For the text-containing cell, return its midpoint in [X, Y] coordinate format. 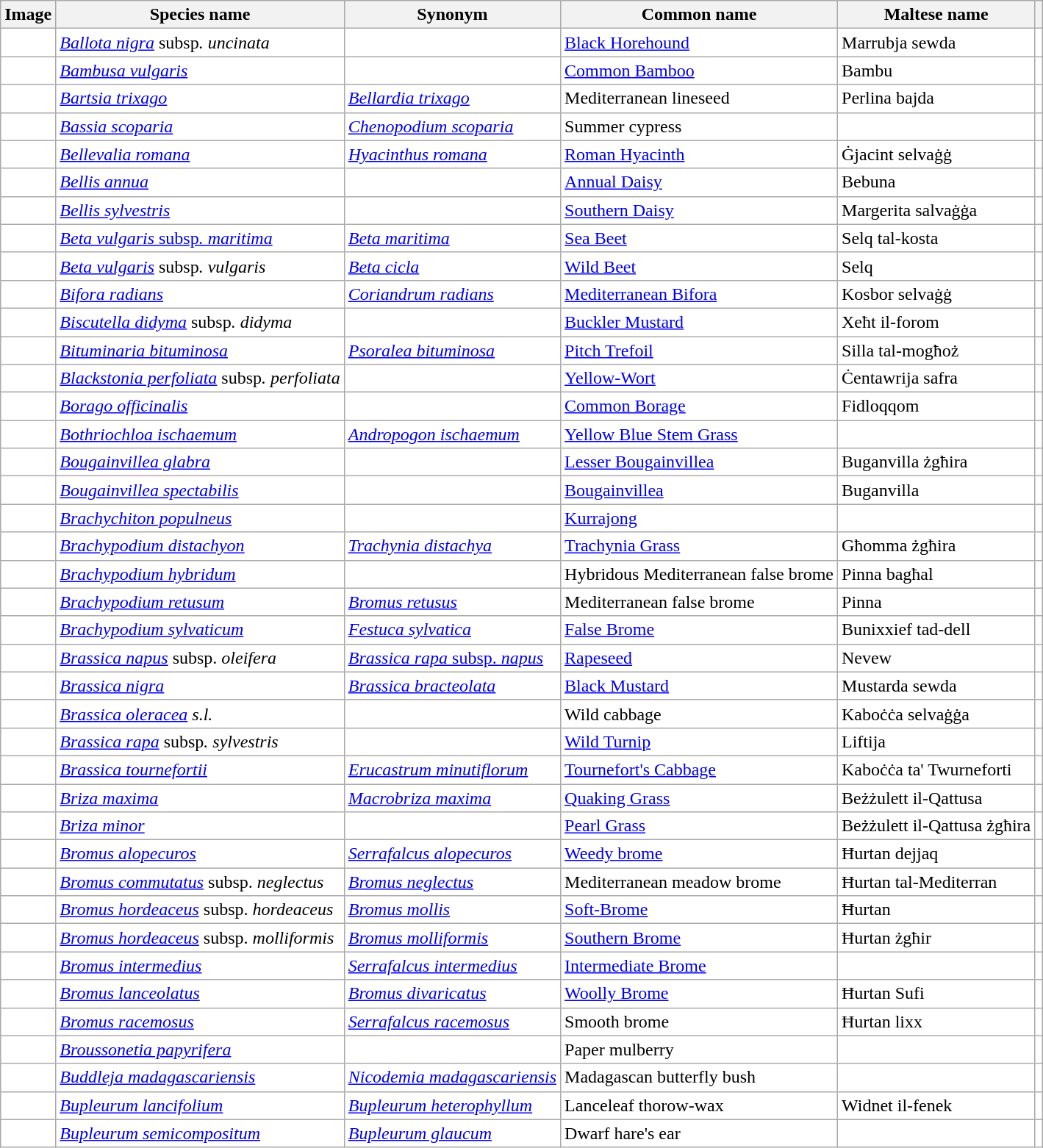
Annual Daisy [700, 182]
Brassica rapa subsp. sylvestris [200, 742]
Ċentawrija safra [936, 379]
Bromus mollis [452, 910]
Ballota nigra subsp. uncinata [200, 43]
Wild cabbage [700, 714]
Bellevalia romana [200, 154]
Bromus retusus [452, 602]
Pinna bagħal [936, 574]
Bebuna [936, 182]
Bromus hordeaceus subsp. molliformis [200, 938]
Brachypodium sylvaticum [200, 630]
Brassica oleracea s.l. [200, 714]
Bromus hordeaceus subsp. hordeaceus [200, 910]
Bellis annua [200, 182]
Rapeseed [700, 658]
Liftija [936, 742]
Brachypodium distachyon [200, 546]
Nevew [936, 658]
Brassica napus subsp. oleifera [200, 658]
Quaking Grass [700, 797]
Smooth brome [700, 1022]
Trachynia distachya [452, 546]
Nicodemia madagascariensis [452, 1077]
Chenopodium scoparia [452, 126]
Ħurtan [936, 910]
Bellardia trixago [452, 98]
Mediterranean false brome [700, 602]
Black Horehound [700, 43]
Widnet il-fenek [936, 1105]
Beta maritima [452, 238]
Weedy brome [700, 854]
Għomma żgħira [936, 546]
Hyacinthus romana [452, 154]
Silla tal-mogħoż [936, 351]
Maltese name [936, 15]
Bituminaria bituminosa [200, 351]
Bougainvillea glabra [200, 462]
Bromus neglectus [452, 882]
Beżżulett il-Qattusa [936, 797]
Brachychiton populneus [200, 518]
Roman Hyacinth [700, 154]
Bambu [936, 71]
Ħurtan żgħir [936, 938]
Pinna [936, 602]
Andropogon ischaemum [452, 434]
Selq tal-kosta [936, 238]
Bougainvillea spectabilis [200, 490]
Fidloqqom [936, 406]
Ħurtan dejjaq [936, 854]
Festuca sylvatica [452, 630]
Serrafalcus racemosus [452, 1022]
Brassica bracteolata [452, 686]
Bupleurum heterophyllum [452, 1105]
Summer cypress [700, 126]
Southern Brome [700, 938]
Bromus molliformis [452, 938]
Psoralea bituminosa [452, 351]
Bellis sylvestris [200, 210]
Bromus racemosus [200, 1022]
Ħurtan lixx [936, 1022]
Yellow-Wort [700, 379]
Borago officinalis [200, 406]
Trachynia Grass [700, 546]
Bromus alopecuros [200, 854]
Beta cicla [452, 266]
Buddleja madagascariensis [200, 1077]
Ħurtan Sufi [936, 994]
Bromus lanceolatus [200, 994]
Wild Turnip [700, 742]
Bromus commutatus subsp. neglectus [200, 882]
Bougainvillea [700, 490]
Coriandrum radians [452, 294]
Kosbor selvaġġ [936, 294]
Broussonetia papyrifera [200, 1050]
Species name [200, 15]
Brassica tournefortii [200, 769]
Buganvilla [936, 490]
Xeħt il-forom [936, 322]
Bromus intermedius [200, 966]
Kaboċċa selvaġġa [936, 714]
Dwarf hare's ear [700, 1133]
Bambusa vulgaris [200, 71]
Ġjacint selvaġġ [936, 154]
Mustarda sewda [936, 686]
Paper mulberry [700, 1050]
Lanceleaf thorow-wax [700, 1105]
Marrubja sewda [936, 43]
Macrobriza maxima [452, 797]
Soft-Brome [700, 910]
Buganvilla żgħira [936, 462]
Black Mustard [700, 686]
Mediterranean Bifora [700, 294]
Mediterranean lineseed [700, 98]
Wild Beet [700, 266]
Common Bamboo [700, 71]
Erucastrum minutiflorum [452, 769]
Serrafalcus alopecuros [452, 854]
Brassica rapa subsp. napus [452, 658]
Briza minor [200, 826]
Common name [700, 15]
Lesser Bougainvillea [700, 462]
Perlina bajda [936, 98]
Bromus divaricatus [452, 994]
Woolly Brome [700, 994]
Image [28, 15]
Briza maxima [200, 797]
Brassica nigra [200, 686]
Ħurtan tal-Mediterran [936, 882]
Brachypodium hybridum [200, 574]
Madagascan butterfly bush [700, 1077]
Tournefort's Cabbage [700, 769]
Serrafalcus intermedius [452, 966]
Beżżulett il-Qattusa żgħira [936, 826]
Margerita salvaġġa [936, 210]
Selq [936, 266]
False Brome [700, 630]
Buckler Mustard [700, 322]
Kaboċċa ta' Twurneforti [936, 769]
Blackstonia perfoliata subsp. perfoliata [200, 379]
Biscutella didyma subsp. didyma [200, 322]
Bifora radians [200, 294]
Southern Daisy [700, 210]
Common Borage [700, 406]
Yellow Blue Stem Grass [700, 434]
Mediterranean meadow brome [700, 882]
Beta vulgaris subsp. vulgaris [200, 266]
Sea Beet [700, 238]
Bupleurum lancifolium [200, 1105]
Bassia scoparia [200, 126]
Pearl Grass [700, 826]
Beta vulgaris subsp. maritima [200, 238]
Brachypodium retusum [200, 602]
Pitch Trefoil [700, 351]
Bothriochloa ischaemum [200, 434]
Hybridous Mediterranean false brome [700, 574]
Synonym [452, 15]
Bupleurum semicompositum [200, 1133]
Bartsia trixago [200, 98]
Intermediate Brome [700, 966]
Bupleurum glaucum [452, 1133]
Kurrajong [700, 518]
Bunixxief tad-dell [936, 630]
